Determine the [X, Y] coordinate at the center of the cell enclosing the given text.  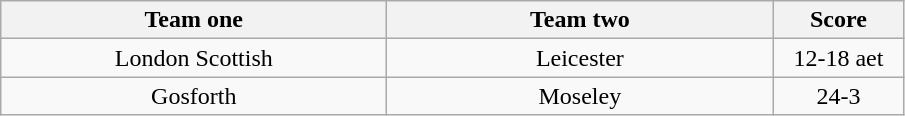
Score [838, 20]
Team one [194, 20]
24-3 [838, 96]
Team two [580, 20]
Moseley [580, 96]
London Scottish [194, 58]
Leicester [580, 58]
Gosforth [194, 96]
12-18 aet [838, 58]
